Capture the cell that displays the provided text and extract its (x, y) central coordinate. 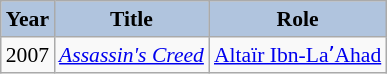
Assassin's Creed (132, 55)
Role (298, 19)
Altaïr Ibn-LaʼAhad (298, 55)
Title (132, 19)
Year (28, 19)
2007 (28, 55)
